Scan for the cell matching the given text and deliver its (X, Y) coordinate at center. 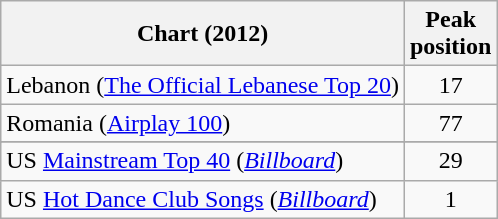
Lebanon (The Official Lebanese Top 20) (203, 85)
Romania (Airplay 100) (203, 123)
Chart (2012) (203, 34)
17 (450, 85)
US Mainstream Top 40 (Billboard) (203, 161)
US Hot Dance Club Songs (Billboard) (203, 199)
1 (450, 199)
29 (450, 161)
77 (450, 123)
Peakposition (450, 34)
